For the text-containing cell, return its midpoint in (x, y) coordinate format. 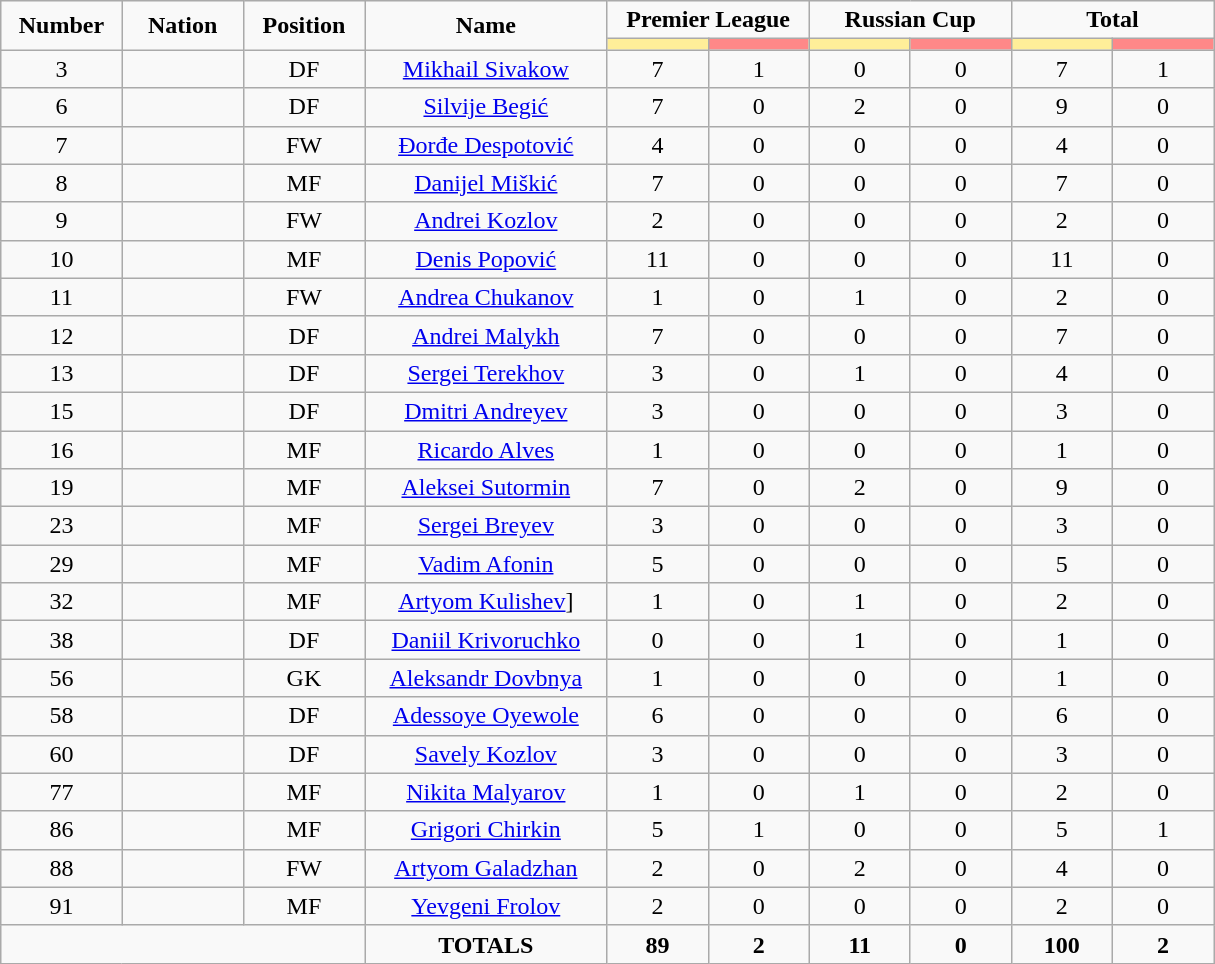
77 (62, 792)
Vadim Afonin (486, 564)
Nation (182, 26)
56 (62, 678)
Savely Kozlov (486, 754)
Russian Cup (910, 20)
TOTALS (486, 944)
Position (304, 26)
Andrea Chukanov (486, 297)
Artyom Galadzhan (486, 868)
Andrei Kozlov (486, 221)
60 (62, 754)
Aleksandr Dovbnya (486, 678)
32 (62, 602)
86 (62, 830)
Dmitri Andreyev (486, 411)
16 (62, 449)
91 (62, 906)
Danijel Miškić (486, 183)
12 (62, 335)
Number (62, 26)
Artyom Kulishev] (486, 602)
23 (62, 526)
19 (62, 488)
Daniil Krivoruchko (486, 640)
13 (62, 373)
Grigori Chirkin (486, 830)
Nikita Malyarov (486, 792)
10 (62, 259)
Yevgeni Frolov (486, 906)
Denis Popović (486, 259)
Sergei Breyev (486, 526)
15 (62, 411)
Andrei Malykh (486, 335)
Sergei Terekhov (486, 373)
100 (1062, 944)
Premier League (708, 20)
29 (62, 564)
88 (62, 868)
Ricardo Alves (486, 449)
38 (62, 640)
Đorđe Despotović (486, 145)
Name (486, 26)
8 (62, 183)
Aleksei Sutormin (486, 488)
58 (62, 716)
89 (658, 944)
Total (1112, 20)
GK (304, 678)
Silvije Begić (486, 107)
Mikhail Sivakow (486, 69)
Adessoye Oyewole (486, 716)
